Output the [X, Y] coordinate of the center of the cell containing the given text.  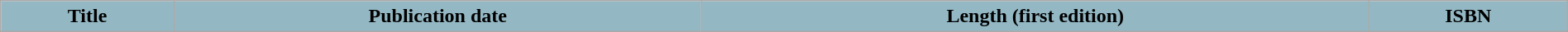
Publication date [437, 16]
Length (first edition) [1035, 16]
ISBN [1468, 16]
Title [88, 16]
